Return (X, Y) of the center of cell containing provided text 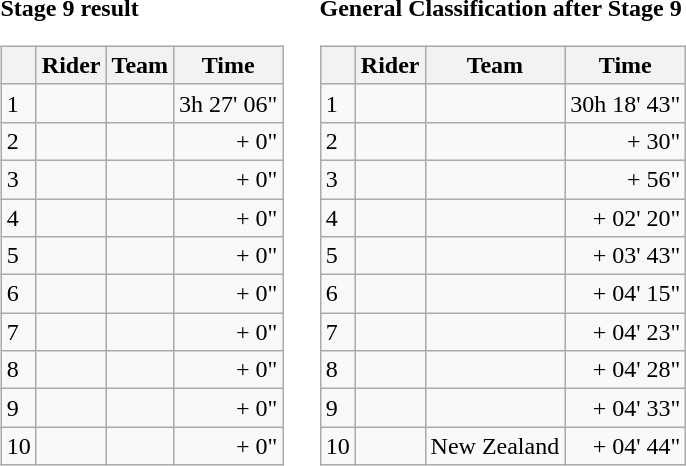
30h 18' 43" (626, 103)
+ 04' 44" (626, 446)
+ 04' 28" (626, 370)
+ 04' 15" (626, 294)
+ 56" (626, 179)
+ 04' 33" (626, 408)
3h 27' 06" (228, 103)
+ 02' 20" (626, 217)
+ 03' 43" (626, 256)
+ 30" (626, 141)
New Zealand (495, 446)
+ 04' 23" (626, 332)
